Locate the cell with the specified text and output its [X, Y] center coordinate. 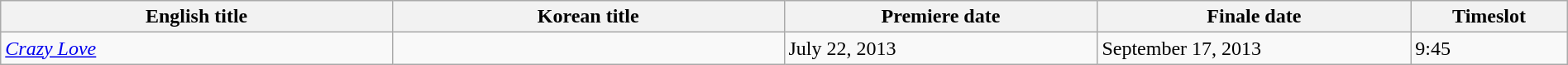
Premiere date [941, 17]
Timeslot [1489, 17]
September 17, 2013 [1254, 48]
Korean title [588, 17]
Finale date [1254, 17]
English title [197, 17]
9:45 [1489, 48]
July 22, 2013 [941, 48]
Crazy Love [197, 48]
